Provide the [X, Y] coordinate of the cell's center where the given text is located.  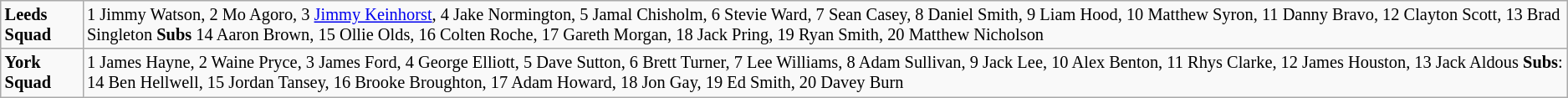
Leeds Squad [42, 24]
York Squad [42, 73]
